Return the (X, Y) coordinate for the center point of the cell that contains the specified text.  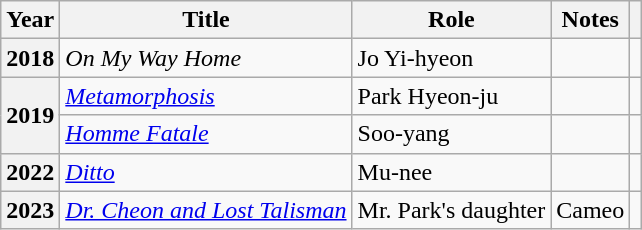
Soo-yang (452, 134)
Mr. Park's daughter (452, 210)
2019 (30, 115)
Metamorphosis (206, 96)
Park Hyeon-ju (452, 96)
Jo Yi-hyeon (452, 58)
2018 (30, 58)
On My Way Home (206, 58)
Notes (590, 20)
Title (206, 20)
Year (30, 20)
Cameo (590, 210)
2023 (30, 210)
Homme Fatale (206, 134)
Role (452, 20)
Mu-nee (452, 172)
Dr. Cheon and Lost Talisman (206, 210)
2022 (30, 172)
Ditto (206, 172)
